Return [x, y] of the center of cell containing provided text 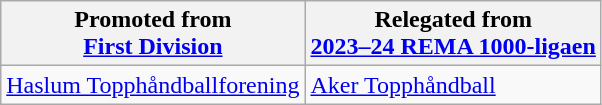
Aker Topphåndball [453, 85]
Haslum Topphåndballforening [153, 85]
Promoted fromFirst Division [153, 34]
Relegated from2023–24 REMA 1000-ligaen [453, 34]
